Capture the cell that displays the provided text and extract its [x, y] central coordinate. 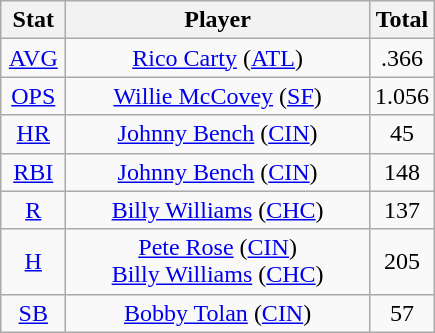
.366 [402, 58]
R [34, 210]
H [34, 262]
1.056 [402, 96]
137 [402, 210]
205 [402, 262]
Billy Williams (CHC) [218, 210]
HR [34, 134]
148 [402, 172]
Willie McCovey (SF) [218, 96]
RBI [34, 172]
57 [402, 313]
Total [402, 20]
Bobby Tolan (CIN) [218, 313]
Pete Rose (CIN)Billy Williams (CHC) [218, 262]
SB [34, 313]
45 [402, 134]
AVG [34, 58]
Player [218, 20]
OPS [34, 96]
Rico Carty (ATL) [218, 58]
Stat [34, 20]
